Find where the given text appears and provide that cell's center as [x, y] coordinate. 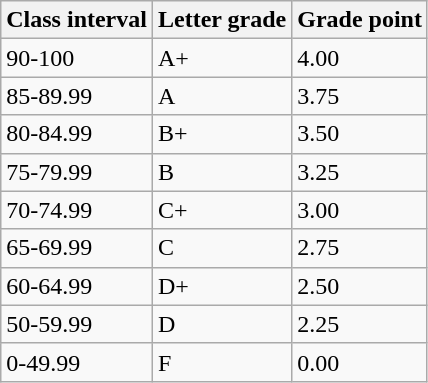
0-49.99 [77, 362]
0.00 [360, 362]
60-64.99 [77, 286]
D [222, 324]
C+ [222, 210]
3.00 [360, 210]
50-59.99 [77, 324]
F [222, 362]
3.50 [360, 134]
A [222, 96]
3.75 [360, 96]
70-74.99 [77, 210]
2.75 [360, 248]
Letter grade [222, 20]
2.50 [360, 286]
2.25 [360, 324]
Grade point [360, 20]
3.25 [360, 172]
90-100 [77, 58]
4.00 [360, 58]
80-84.99 [77, 134]
Class interval [77, 20]
A+ [222, 58]
85-89.99 [77, 96]
65-69.99 [77, 248]
B [222, 172]
D+ [222, 286]
75-79.99 [77, 172]
B+ [222, 134]
C [222, 248]
